Scan for the cell matching the given text and deliver its [X, Y] coordinate at center. 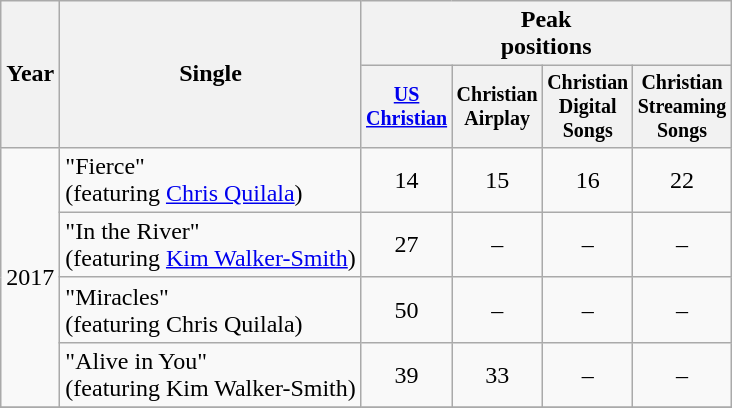
39 [406, 374]
15 [498, 180]
"Alive in You" (featuring Kim Walker-Smith) [210, 374]
50 [406, 310]
27 [406, 244]
Christian Digital Songs [588, 106]
"Fierce" (featuring Chris Quilala) [210, 180]
33 [498, 374]
16 [588, 180]
Christian Airplay [498, 106]
Christian Streaming Songs [682, 106]
Year [30, 74]
US Christian [406, 106]
2017 [30, 277]
"In the River" (featuring Kim Walker-Smith) [210, 244]
22 [682, 180]
"Miracles" (featuring Chris Quilala) [210, 310]
Peakpositions [546, 34]
14 [406, 180]
Single [210, 74]
